Capture the cell that displays the provided text and extract its (X, Y) central coordinate. 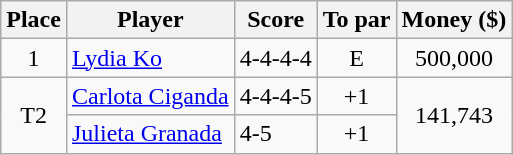
4-5 (276, 134)
T2 (34, 115)
Money ($) (454, 20)
Player (150, 20)
Lydia Ko (150, 58)
Carlota Ciganda (150, 96)
Julieta Granada (150, 134)
E (356, 58)
1 (34, 58)
141,743 (454, 115)
Place (34, 20)
500,000 (454, 58)
Score (276, 20)
4-4-4-4 (276, 58)
4-4-4-5 (276, 96)
To par (356, 20)
